Return (x, y) of the center of cell containing provided text 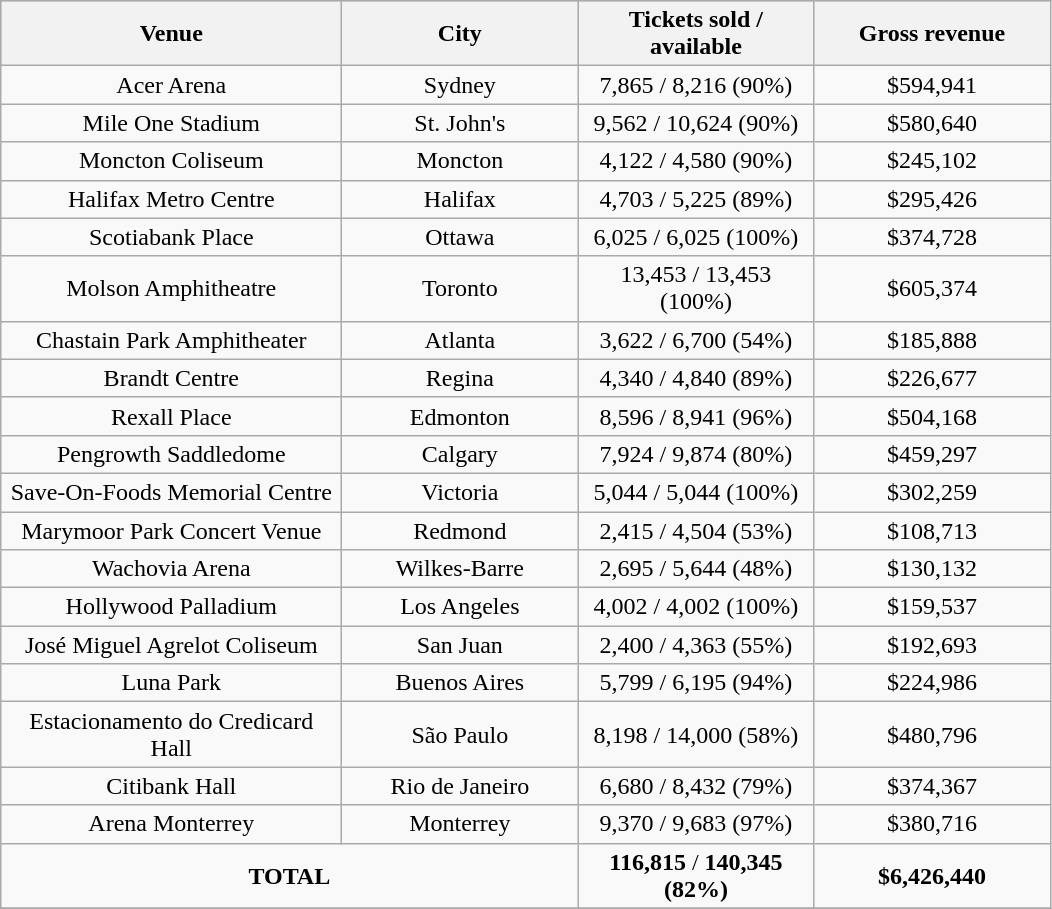
5,044 / 5,044 (100%) (696, 492)
2,695 / 5,644 (48%) (696, 569)
$245,102 (932, 161)
Hollywood Palladium (172, 607)
$130,132 (932, 569)
$295,426 (932, 199)
4,340 / 4,840 (89%) (696, 378)
7,924 / 9,874 (80%) (696, 454)
116,815 / 140,345 (82%) (696, 876)
Rexall Place (172, 416)
$459,297 (932, 454)
José Miguel Agrelot Coliseum (172, 645)
Sydney (460, 85)
Luna Park (172, 683)
Mile One Stadium (172, 123)
$302,259 (932, 492)
Atlanta (460, 340)
$185,888 (932, 340)
8,596 / 8,941 (96%) (696, 416)
$224,986 (932, 683)
7,865 / 8,216 (90%) (696, 85)
3,622 / 6,700 (54%) (696, 340)
Pengrowth Saddledome (172, 454)
8,198 / 14,000 (58%) (696, 734)
City (460, 34)
Arena Monterrey (172, 824)
4,002 / 4,002 (100%) (696, 607)
4,122 / 4,580 (90%) (696, 161)
Wachovia Arena (172, 569)
6,025 / 6,025 (100%) (696, 237)
TOTAL (290, 876)
6,680 / 8,432 (79%) (696, 786)
Brandt Centre (172, 378)
$580,640 (932, 123)
Ottawa (460, 237)
$192,693 (932, 645)
Regina (460, 378)
$6,426,440 (932, 876)
Estacionamento do Credicard Hall (172, 734)
Citibank Hall (172, 786)
Save-On-Foods Memorial Centre (172, 492)
Monterrey (460, 824)
4,703 / 5,225 (89%) (696, 199)
Moncton Coliseum (172, 161)
Halifax (460, 199)
Calgary (460, 454)
São Paulo (460, 734)
Marymoor Park Concert Venue (172, 531)
Victoria (460, 492)
$159,537 (932, 607)
Redmond (460, 531)
Venue (172, 34)
Acer Arena (172, 85)
5,799 / 6,195 (94%) (696, 683)
$594,941 (932, 85)
Chastain Park Amphitheater (172, 340)
Los Angeles (460, 607)
$605,374 (932, 288)
Wilkes-Barre (460, 569)
St. John's (460, 123)
$108,713 (932, 531)
$374,367 (932, 786)
Edmonton (460, 416)
San Juan (460, 645)
Rio de Janeiro (460, 786)
Tickets sold / available (696, 34)
2,400 / 4,363 (55%) (696, 645)
$480,796 (932, 734)
$380,716 (932, 824)
Gross revenue (932, 34)
Buenos Aires (460, 683)
Moncton (460, 161)
Molson Amphitheatre (172, 288)
Scotiabank Place (172, 237)
Toronto (460, 288)
13,453 / 13,453 (100%) (696, 288)
9,562 / 10,624 (90%) (696, 123)
$226,677 (932, 378)
$374,728 (932, 237)
9,370 / 9,683 (97%) (696, 824)
$504,168 (932, 416)
2,415 / 4,504 (53%) (696, 531)
Halifax Metro Centre (172, 199)
